Return the (X, Y) coordinate for the center point of the cell that contains the specified text.  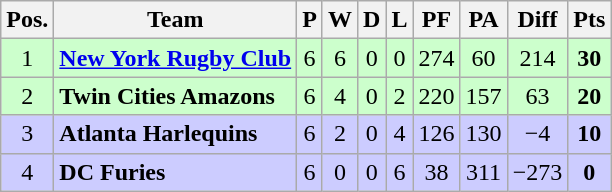
10 (590, 134)
126 (436, 134)
−273 (538, 172)
−4 (538, 134)
311 (484, 172)
W (340, 20)
63 (538, 96)
157 (484, 96)
PA (484, 20)
214 (538, 58)
274 (436, 58)
130 (484, 134)
38 (436, 172)
30 (590, 58)
Twin Cities Amazons (176, 96)
D (371, 20)
L (400, 20)
220 (436, 96)
P (310, 20)
Pts (590, 20)
60 (484, 58)
Diff (538, 20)
PF (436, 20)
1 (28, 58)
Atlanta Harlequins (176, 134)
Pos. (28, 20)
DC Furies (176, 172)
3 (28, 134)
New York Rugby Club (176, 58)
Team (176, 20)
20 (590, 96)
